Provide the (x, y) coordinate of the cell's center where the given text is located.  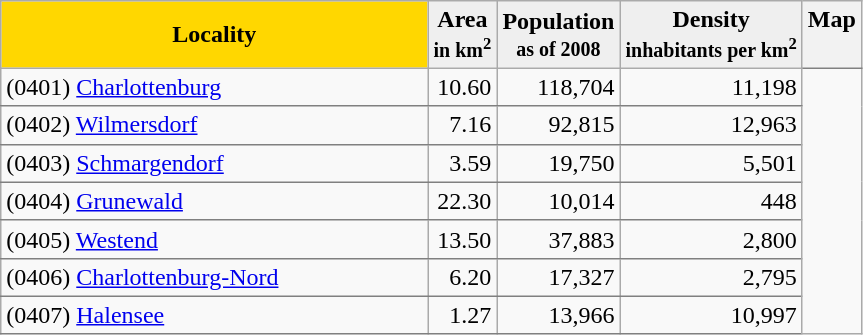
6.20 (462, 277)
(0406) Charlottenburg-Nord (214, 277)
2,800 (711, 239)
10.60 (462, 87)
Density inhabitants per km2 (711, 34)
13,966 (558, 315)
22.30 (462, 201)
17,327 (558, 277)
10,997 (711, 315)
92,815 (558, 125)
(0402) Wilmersdorf (214, 125)
5,501 (711, 163)
(0401) Charlottenburg (214, 87)
1.27 (462, 315)
(0407) Halensee (214, 315)
12,963 (711, 125)
Population as of 2008 (558, 34)
(0405) Westend (214, 239)
3.59 (462, 163)
2,795 (711, 277)
11,198 (711, 87)
10,014 (558, 201)
13.50 (462, 239)
Map (832, 34)
19,750 (558, 163)
448 (711, 201)
(0404) Grunewald (214, 201)
(0403) Schmargendorf (214, 163)
37,883 (558, 239)
118,704 (558, 87)
Locality (214, 34)
Area in km2 (462, 34)
7.16 (462, 125)
